Locate the cell with the specified text and output its [x, y] center coordinate. 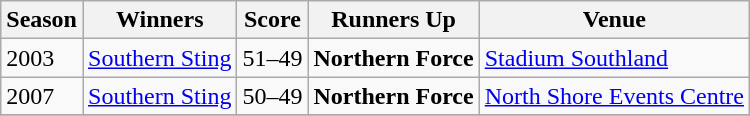
Season [42, 20]
Stadium Southland [614, 58]
51–49 [272, 58]
Score [272, 20]
2007 [42, 96]
Winners [159, 20]
North Shore Events Centre [614, 96]
50–49 [272, 96]
2003 [42, 58]
Venue [614, 20]
Runners Up [394, 20]
